From the cell containing the given text, extract its center point as [x, y] coordinate. 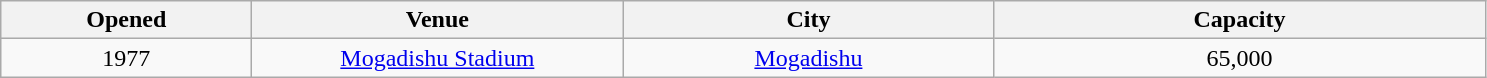
1977 [126, 58]
Mogadishu [808, 58]
Mogadishu Stadium [438, 58]
Opened [126, 20]
City [808, 20]
Venue [438, 20]
65,000 [1240, 58]
Capacity [1240, 20]
